Extract the [X, Y] coordinate from the center of the cell holding the provided text.  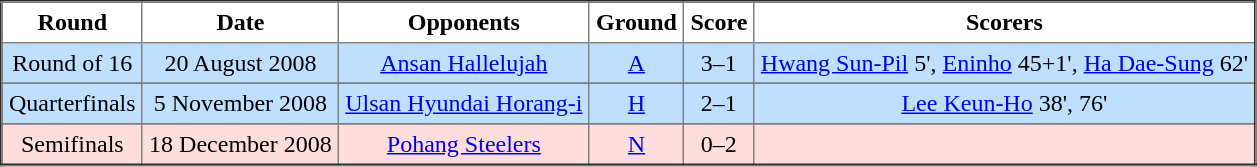
N [636, 144]
18 December 2008 [240, 144]
3–1 [719, 63]
A [636, 63]
Date [240, 22]
Score [719, 22]
Hwang Sun-Pil 5', Eninho 45+1', Ha Dae-Sung 62' [1004, 63]
Round of 16 [72, 63]
2–1 [719, 103]
Quarterfinals [72, 103]
Semifinals [72, 144]
H [636, 103]
Scorers [1004, 22]
Lee Keun-Ho 38', 76' [1004, 103]
Ulsan Hyundai Horang-i [464, 103]
20 August 2008 [240, 63]
5 November 2008 [240, 103]
0–2 [719, 144]
Round [72, 22]
Ground [636, 22]
Ansan Hallelujah [464, 63]
Opponents [464, 22]
Pohang Steelers [464, 144]
